Provide the (X, Y) coordinate of the cell's center where the given text is located.  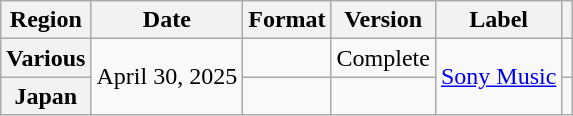
Sony Music (498, 77)
Version (383, 20)
Region (46, 20)
Various (46, 58)
April 30, 2025 (167, 77)
Date (167, 20)
Complete (383, 58)
Format (287, 20)
Japan (46, 96)
Label (498, 20)
